For the text-containing cell, return its midpoint in (x, y) coordinate format. 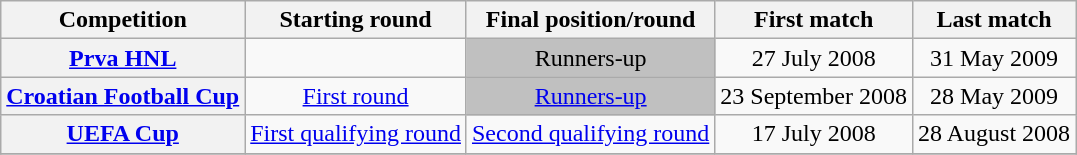
Last match (994, 20)
First match (814, 20)
Competition (123, 20)
Starting round (356, 20)
Final position/round (590, 20)
31 May 2009 (994, 58)
Croatian Football Cup (123, 96)
First round (356, 96)
Second qualifying round (590, 134)
First qualifying round (356, 134)
28 May 2009 (994, 96)
Prva HNL (123, 58)
28 August 2008 (994, 134)
27 July 2008 (814, 58)
23 September 2008 (814, 96)
17 July 2008 (814, 134)
UEFA Cup (123, 134)
